Search for the cell housing the specified text and yield its [x, y] center coordinate. 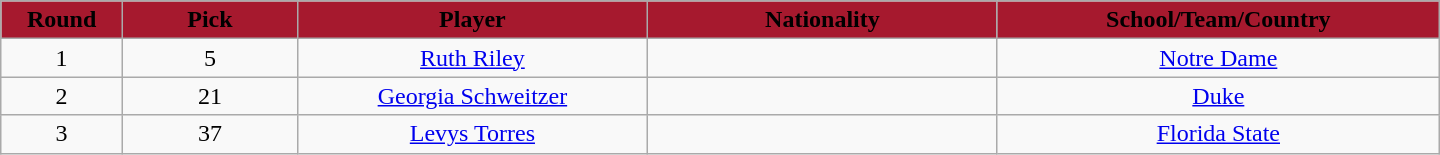
21 [210, 96]
2 [62, 96]
Pick [210, 20]
37 [210, 134]
Round [62, 20]
Levys Torres [472, 134]
5 [210, 58]
Ruth Riley [472, 58]
School/Team/Country [1218, 20]
Georgia Schweitzer [472, 96]
Florida State [1218, 134]
Notre Dame [1218, 58]
3 [62, 134]
Nationality [822, 20]
1 [62, 58]
Player [472, 20]
Duke [1218, 96]
